Detect which cell encompasses the target text, then output its [X, Y] center coordinate. 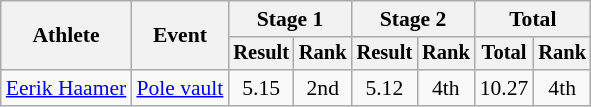
5.12 [385, 88]
Eerik Haamer [66, 88]
Stage 2 [414, 19]
5.15 [261, 88]
Pole vault [180, 88]
2nd [323, 88]
Event [180, 36]
Stage 1 [290, 19]
Athlete [66, 36]
10.27 [504, 88]
